Pinpoint the cell where the given text exists, returning its (X, Y) midpoint coordinate. 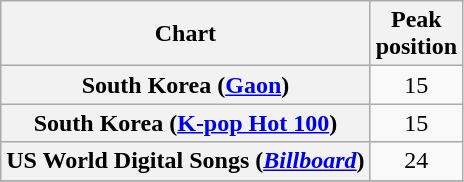
South Korea (K-pop Hot 100) (186, 123)
US World Digital Songs (Billboard) (186, 161)
Peakposition (416, 34)
24 (416, 161)
Chart (186, 34)
South Korea (Gaon) (186, 85)
